Pinpoint the cell where the given text exists, returning its (X, Y) midpoint coordinate. 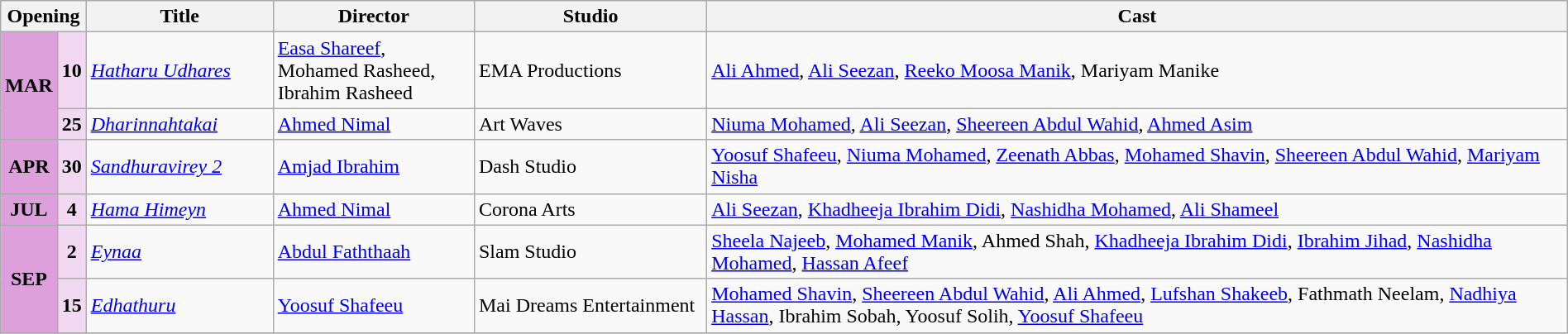
Abdul Faththaah (374, 251)
EMA Productions (590, 70)
Hama Himeyn (179, 209)
MAR (29, 86)
Niuma Mohamed, Ali Seezan, Sheereen Abdul Wahid, Ahmed Asim (1138, 124)
Ali Ahmed, Ali Seezan, Reeko Moosa Manik, Mariyam Manike (1138, 70)
Sheela Najeeb, Mohamed Manik, Ahmed Shah, Khadheeja Ibrahim Didi, Ibrahim Jihad, Nashidha Mohamed, Hassan Afeef (1138, 251)
Hatharu Udhares (179, 70)
Opening (43, 17)
Yoosuf Shafeeu, Niuma Mohamed, Zeenath Abbas, Mohamed Shavin, Sheereen Abdul Wahid, Mariyam Nisha (1138, 167)
Edhathuru (179, 306)
Studio (590, 17)
Dharinnahtakai (179, 124)
30 (71, 167)
Eynaa (179, 251)
Ali Seezan, Khadheeja Ibrahim Didi, Nashidha Mohamed, Ali Shameel (1138, 209)
Amjad Ibrahim (374, 167)
2 (71, 251)
Yoosuf Shafeeu (374, 306)
Director (374, 17)
Title (179, 17)
Sandhuravirey 2 (179, 167)
APR (29, 167)
Corona Arts (590, 209)
Mohamed Shavin, Sheereen Abdul Wahid, Ali Ahmed, Lufshan Shakeeb, Fathmath Neelam, Nadhiya Hassan, Ibrahim Sobah, Yoosuf Solih, Yoosuf Shafeeu (1138, 306)
Art Waves (590, 124)
JUL (29, 209)
Easa Shareef,Mohamed Rasheed,Ibrahim Rasheed (374, 70)
10 (71, 70)
Slam Studio (590, 251)
15 (71, 306)
Cast (1138, 17)
Dash Studio (590, 167)
4 (71, 209)
SEP (29, 279)
25 (71, 124)
Mai Dreams Entertainment (590, 306)
